For the text-containing cell, return its midpoint in [x, y] coordinate format. 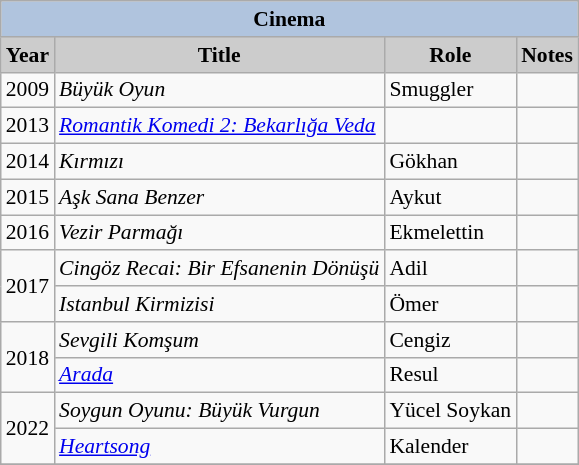
Büyük Oyun [219, 90]
Resul [450, 375]
Sevgili Komşum [219, 340]
Adil [450, 269]
2009 [28, 90]
2017 [28, 286]
Kırmızı [219, 162]
Kalender [450, 447]
Ömer [450, 304]
Cinema [290, 19]
2018 [28, 358]
Heartsong [219, 447]
2013 [28, 126]
Smuggler [450, 90]
Vezir Parmağı [219, 233]
2014 [28, 162]
2022 [28, 428]
Year [28, 55]
Aykut [450, 197]
Cingöz Recai: Bir Efsanenin Dönüşü [219, 269]
Soygun Oyunu: Büyük Vurgun [219, 411]
2015 [28, 197]
Arada [219, 375]
2016 [28, 233]
Istanbul Kirmizisi [219, 304]
Aşk Sana Benzer [219, 197]
Ekmelettin [450, 233]
Gökhan [450, 162]
Notes [547, 55]
Romantik Komedi 2: Bekarlığa Veda [219, 126]
Title [219, 55]
Role [450, 55]
Yücel Soykan [450, 411]
Cengiz [450, 340]
